Return (X, Y) of the center of cell containing provided text 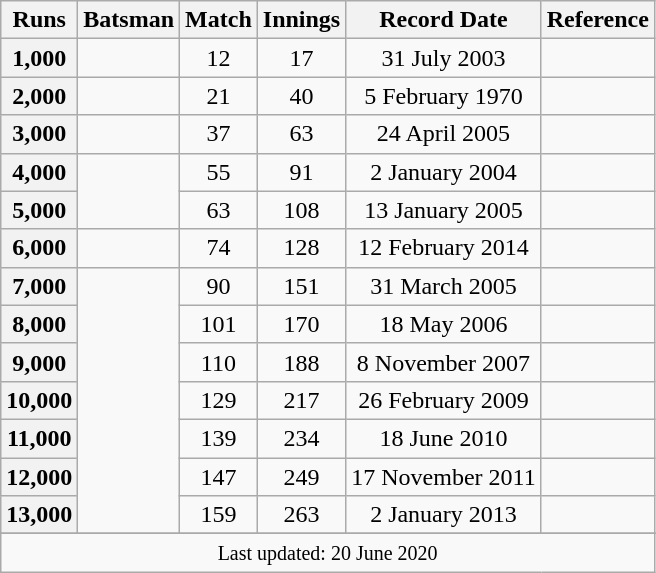
Match (219, 20)
5 February 1970 (444, 96)
159 (219, 515)
147 (219, 477)
Runs (40, 20)
13 January 2005 (444, 210)
21 (219, 96)
2 January 2013 (444, 515)
9,000 (40, 362)
4,000 (40, 172)
13,000 (40, 515)
263 (301, 515)
12 (219, 58)
40 (301, 96)
1,000 (40, 58)
11,000 (40, 438)
110 (219, 362)
55 (219, 172)
108 (301, 210)
128 (301, 248)
101 (219, 324)
17 November 2011 (444, 477)
139 (219, 438)
188 (301, 362)
17 (301, 58)
74 (219, 248)
12,000 (40, 477)
8 November 2007 (444, 362)
6,000 (40, 248)
91 (301, 172)
18 May 2006 (444, 324)
Record Date (444, 20)
170 (301, 324)
90 (219, 286)
24 April 2005 (444, 134)
31 July 2003 (444, 58)
Last updated: 20 June 2020 (328, 553)
37 (219, 134)
Innings (301, 20)
18 June 2010 (444, 438)
Batsman (129, 20)
12 February 2014 (444, 248)
10,000 (40, 400)
26 February 2009 (444, 400)
5,000 (40, 210)
249 (301, 477)
2 January 2004 (444, 172)
217 (301, 400)
7,000 (40, 286)
Reference (598, 20)
3,000 (40, 134)
129 (219, 400)
8,000 (40, 324)
2,000 (40, 96)
234 (301, 438)
31 March 2005 (444, 286)
151 (301, 286)
